Identify which cell holds the provided text, then report its [X, Y] central coordinate. 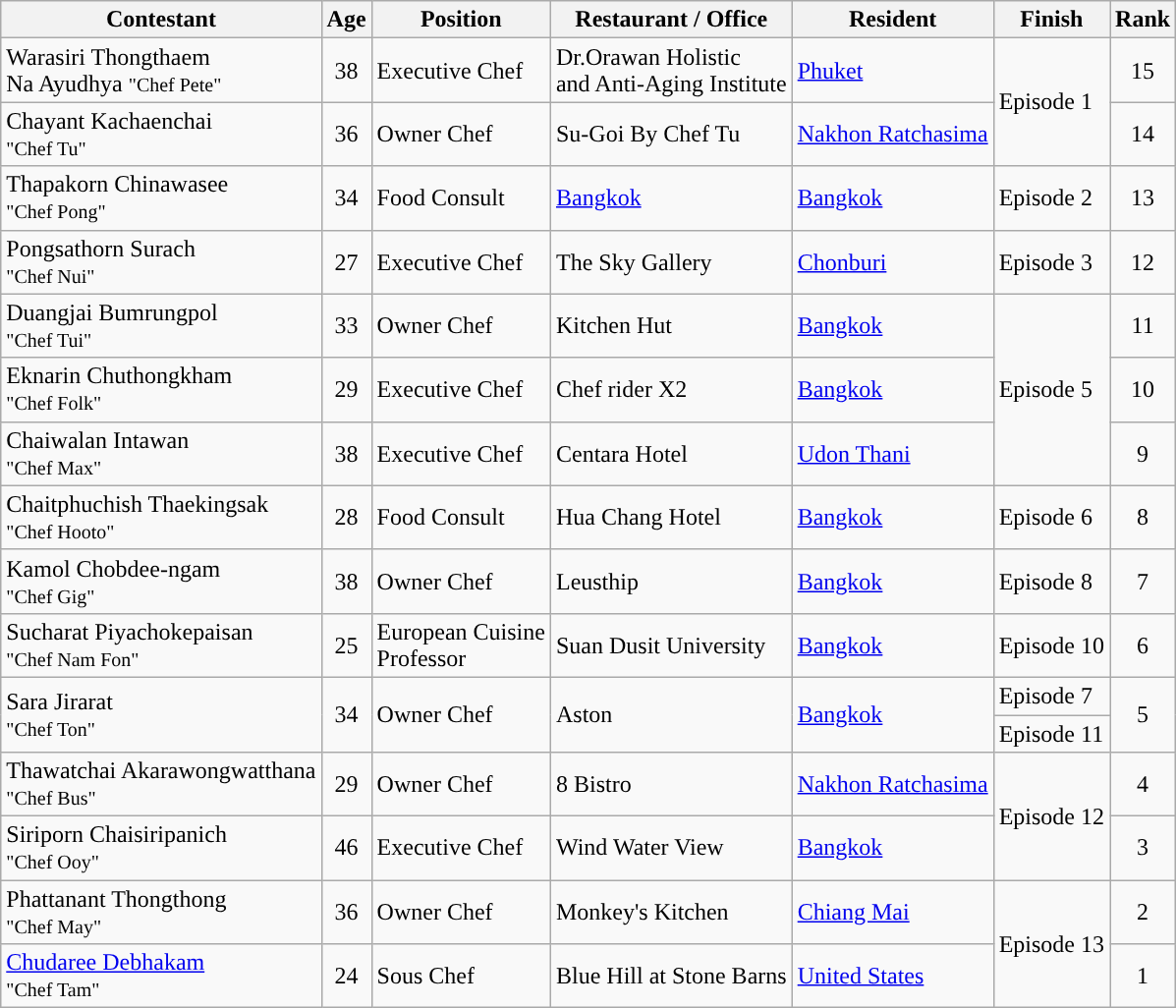
8 [1144, 517]
1 [1144, 977]
Hua Chang Hotel [671, 517]
Siriporn Chaisiripanich"Chef Ooy" [161, 849]
European CuisineProfessor [461, 644]
15 [1144, 71]
14 [1144, 134]
Position [461, 20]
12 [1144, 261]
Chonburi [892, 261]
Pongsathorn Surach"Chef Nui" [161, 261]
25 [346, 644]
The Sky Gallery [671, 261]
Blue Hill at Stone Barns [671, 977]
Episode 3 [1051, 261]
Contestant [161, 20]
Episode 7 [1051, 696]
46 [346, 849]
Warasiri ThongthaemNa Ayudhya "Chef Pete" [161, 71]
Suan Dusit University [671, 644]
Kamol Chobdee-ngam"Chef Gig" [161, 582]
Episode 2 [1051, 198]
8 Bistro [671, 784]
Udon Thani [892, 454]
10 [1144, 389]
Chudaree Debhakam"Chef Tam" [161, 977]
Episode 5 [1051, 389]
27 [346, 261]
Leusthip [671, 582]
Episode 13 [1051, 944]
Episode 6 [1051, 517]
Episode 8 [1051, 582]
Monkey's Kitchen [671, 912]
7 [1144, 582]
Aston [671, 714]
Age [346, 20]
Thawatchai Akarawongwatthana"Chef Bus" [161, 784]
5 [1144, 714]
Rank [1144, 20]
33 [346, 326]
13 [1144, 198]
3 [1144, 849]
Wind Water View [671, 849]
Sous Chef [461, 977]
4 [1144, 784]
Episode 10 [1051, 644]
28 [346, 517]
Episode 1 [1051, 102]
Chef rider X2 [671, 389]
Chiang Mai [892, 912]
Thapakorn Chinawasee"Chef Pong" [161, 198]
Resident [892, 20]
6 [1144, 644]
2 [1144, 912]
Kitchen Hut [671, 326]
Su-Goi By Chef Tu [671, 134]
Restaurant / Office [671, 20]
Dr.Orawan Holisticand Anti-Aging Institute [671, 71]
Finish [1051, 20]
9 [1144, 454]
Centara Hotel [671, 454]
Phuket [892, 71]
Sucharat Piyachokepaisan"Chef Nam Fon" [161, 644]
Chaiwalan Intawan"Chef Max" [161, 454]
Eknarin Chuthongkham"Chef Folk" [161, 389]
Chayant Kachaenchai"Chef Tu" [161, 134]
Chaitphuchish Thaekingsak"Chef Hooto" [161, 517]
Episode 11 [1051, 734]
11 [1144, 326]
Episode 12 [1051, 816]
United States [892, 977]
Phattanant Thongthong"Chef May" [161, 912]
Duangjai Bumrungpol"Chef Tui" [161, 326]
24 [346, 977]
Sara Jirarat"Chef Ton" [161, 714]
